Provide the (X, Y) coordinate of the cell's center where the given text is located.  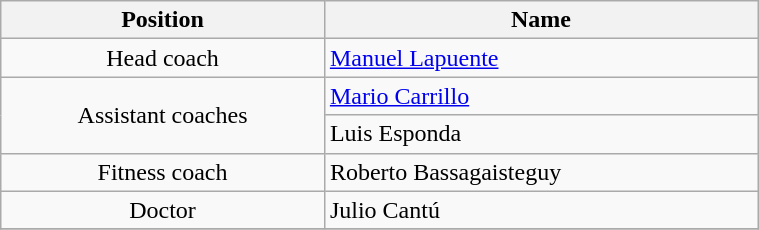
Manuel Lapuente (540, 58)
Position (163, 20)
Head coach (163, 58)
Julio Cantú (540, 210)
Assistant coaches (163, 115)
Name (540, 20)
Luis Esponda (540, 134)
Roberto Bassagaisteguy (540, 172)
Doctor (163, 210)
Fitness coach (163, 172)
Mario Carrillo (540, 96)
